Return (X, Y) of the center of cell containing provided text 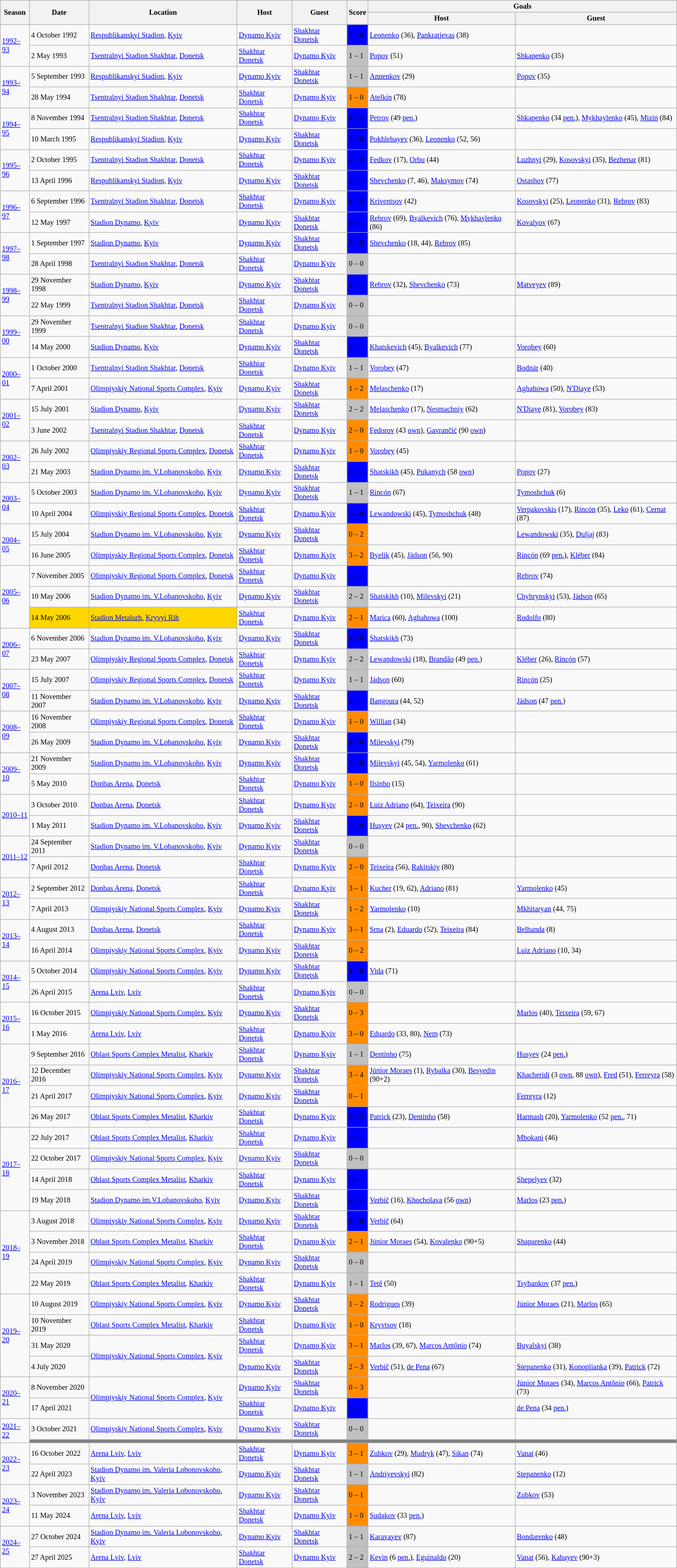
Tsyhankov (37 pen.) (596, 1283)
Milevskyi (79) (441, 742)
11 November 2007 (59, 701)
1 September 1997 (59, 243)
Shkapenko (35) (596, 56)
1994–95 (15, 128)
10 May 2006 (59, 597)
Petrov (49 pen.) (441, 118)
Husyev (24 pen.) (596, 1054)
2021–22 (15, 1431)
Verpakovskis (17), Rincón (35), Leko (61), Cernat (87) (596, 514)
2011–12 (15, 857)
2022–23 (15, 1464)
Season (15, 12)
Fedkov (17), Orbu (44) (441, 160)
Khatskevich (45), Byalkevich (77) (441, 347)
Khacheridi (3 own, 88 own), Fred (51), Ferreyra (58) (596, 1075)
Verbič (51), de Pena (67) (441, 1367)
7 April 2012 (59, 867)
Melaschenko (17) (441, 389)
Shkapenko (34 pen.), Mykhaylenko (45), Mizin (84) (596, 118)
7 April 2001 (59, 389)
7 November 2005 (59, 576)
Vanat (46) (596, 1453)
2 October 1995 (59, 160)
Rodrigues (39) (441, 1304)
3 – 4 (357, 1075)
Kriventsov (42) (441, 201)
Byelik (45), Jádson (56, 90) (441, 555)
10 April 2004 (59, 514)
2 September 2012 (59, 888)
26 July 2002 (59, 451)
Milevskyi (45, 54), Yarmolenko (61) (441, 763)
26 May 2009 (59, 742)
12 May 1997 (59, 222)
2012–13 (15, 899)
2006–07 (15, 649)
Shepelyev (32) (596, 1179)
Vida (71) (441, 971)
Goals (522, 6)
Popov (27) (596, 472)
8 November 1994 (59, 118)
10 August 2019 (59, 1304)
12 December 2016 (59, 1075)
22 May 1999 (59, 305)
1 May 2011 (59, 826)
9 September 2016 (59, 1054)
2004–05 (15, 544)
29 November 1999 (59, 326)
10 November 2019 (59, 1325)
Leonenko (36), Pankratjevas (38) (441, 35)
2016–17 (15, 1086)
22 April 2023 (59, 1474)
Pokhlebayev (36), Leonenko (52, 56) (441, 139)
Husyev (24 pen., 90), Shevchenko (62) (441, 826)
Júnior Moraes (21), Marlos (65) (596, 1304)
2000–01 (15, 378)
Shevchenko (7, 46), Maksymov (74) (441, 180)
Harmash (20), Yarmolenko (52 pen., 71) (596, 1117)
2005–06 (15, 597)
28 May 1994 (59, 97)
1998–99 (15, 295)
1 May 2016 (59, 1034)
2003–04 (15, 503)
Marlos (23 pen.) (596, 1200)
2007–08 (15, 690)
3 November 2018 (59, 1242)
2023–24 (15, 1505)
16 November 2008 (59, 721)
Kryvtsov (18) (441, 1325)
2010–11 (15, 815)
16 April 2014 (59, 951)
2 May 1993 (59, 56)
N'Diaye (81), Vorobey (83) (596, 409)
Srna (2), Eduardo (52), Teixeira (84) (441, 930)
Jádson (47 pen.) (596, 701)
Luzhnyi (29), Kosovskyi (35), Bezhenar (81) (596, 160)
5 October 2014 (59, 971)
Willian (34) (441, 721)
2009–10 (15, 774)
Score (357, 12)
2008–09 (15, 732)
Kucher (19, 62), Adriano (81) (441, 888)
5 May 2010 (59, 784)
Rebrov (69), Byalkevich (76), Mykhaylenko (86) (441, 222)
Verbič (16), Khocholava (56 own) (441, 1200)
4 October 1992 (59, 35)
2018–19 (15, 1252)
Shaparenko (44) (596, 1242)
3 October 2021 (59, 1429)
Eduardo (33, 80), Nem (73) (441, 1034)
Tymoshchuk (6) (596, 493)
Karavayev (87) (441, 1537)
Atelkin (78) (441, 97)
Stepanenko (12) (596, 1474)
13 April 1996 (59, 180)
Rebrov (74) (596, 576)
Luiz Adriano (10, 34) (596, 951)
26 May 2017 (59, 1117)
Kovalyov (67) (596, 222)
21 April 2017 (59, 1096)
3 August 2018 (59, 1221)
1996–97 (15, 211)
5 October 2003 (59, 493)
10 March 1995 (59, 139)
15 July 2001 (59, 409)
de Pena (34 pen.) (596, 1408)
1999–00 (15, 336)
Aghahowa (50), N'Diaye (53) (596, 389)
Mkhitaryan (44, 75) (596, 909)
8 November 2020 (59, 1387)
29 November 1998 (59, 285)
17 April 2021 (59, 1408)
Kosovskyi (25), Leonenko (31), Rebrov (83) (596, 201)
2024–25 (15, 1547)
Vorobey (47) (441, 368)
Rodolfo (80) (596, 617)
Shatskikh (10), Milevskyi (21) (441, 597)
28 April 1998 (59, 264)
Popov (51) (441, 56)
1995–96 (15, 170)
Vorobey (45) (441, 451)
6 September 1996 (59, 201)
2013–14 (15, 940)
3 October 2010 (59, 805)
Ilsinho (15) (441, 784)
Mbokani (46) (596, 1137)
Zubkov (29), Mudryk (47), Sikan (74) (441, 1453)
Yarmolenko (10) (441, 909)
16 October 2015 (59, 1013)
Popov (35) (596, 77)
22 May 2019 (59, 1283)
Annenkov (29) (441, 77)
2002–03 (15, 461)
Marlos (40), Teixeira (59, 67) (596, 1013)
24 September 2011 (59, 846)
Bondarenko (48) (596, 1537)
27 October 2024 (59, 1537)
Chyhrynskyi (53), Jádson (65) (596, 597)
4 August 2013 (59, 930)
21 November 2009 (59, 763)
Jádson (60) (441, 680)
Stepanenko (31), Konoplianka (39), Patrick (72) (596, 1367)
14 May 2006 (59, 617)
Teixeira (56), Rakitskiy (80) (441, 867)
Date (59, 12)
1997–98 (15, 253)
16 October 2022 (59, 1453)
Marlos (39, 67), Marcos Antônio (74) (441, 1346)
Fedorov (43 own), Gavrančić (90 own) (441, 430)
22 October 2017 (59, 1158)
Vanat (56), Kabayev (90+3) (596, 1557)
2014–15 (15, 982)
Stadion Dynamo im.V.Lobanovskoho, Kyiv (163, 1200)
Luiz Adriano (64), Teixeira (90) (441, 805)
Rebrov (32), Shevchenko (73) (441, 285)
Shevchenko (18, 44), Rebrov (85) (441, 243)
3 November 2023 (59, 1495)
15 July 2007 (59, 680)
Lewandowski (35), Duljaj (83) (596, 534)
Location (163, 12)
3 June 2002 (59, 430)
Lewandowski (45), Tymoshchuk (48) (441, 514)
2017–18 (15, 1169)
Rincón (67) (441, 493)
Júnior Moraes (1), Rybalka (30), Besyedin (90+2) (441, 1075)
Dentinho (75) (441, 1054)
5 September 1993 (59, 77)
Belhanda (8) (596, 930)
1992–93 (15, 45)
16 June 2005 (59, 555)
Yarmolenko (45) (596, 888)
Buyalskyi (38) (596, 1346)
Ostashov (77) (596, 180)
Stadion Metalurh, Kryvyi Rih (163, 617)
Bangoura (44, 52) (441, 701)
Sudakov (33 pen.) (441, 1516)
3 – 2 (357, 555)
21 May 2003 (59, 472)
6 November 2006 (59, 638)
14 May 2000 (59, 347)
1 October 2000 (59, 368)
27 April 2025 (59, 1557)
31 May 2020 (59, 1346)
1993–94 (15, 87)
Júnior Moraes (34), Marcos Antônio (66), Patrick (73) (596, 1387)
Shatskikh (73) (441, 638)
2001–02 (15, 419)
23 May 2007 (59, 659)
Bodnár (40) (596, 368)
Andriyevskyi (82) (441, 1474)
Patrick (23), Dentinho (58) (441, 1117)
Ferreyra (12) (596, 1096)
2015–16 (15, 1023)
11 May 2024 (59, 1516)
22 July 2017 (59, 1137)
Matveyev (89) (596, 285)
2020–21 (15, 1397)
Shatskikh (45), Pukanych (58 own) (441, 472)
Vorobey (60) (596, 347)
2 – 4 (357, 514)
14 April 2018 (59, 1179)
Marica (60), Aghahowa (100) (441, 617)
Verbič (64) (441, 1221)
Kevin (6 pen.), Eguinaldo (20) (441, 1557)
19 May 2018 (59, 1200)
Rincón (25) (596, 680)
Júnior Moraes (54), Kovalenko (90+5) (441, 1242)
24 April 2019 (59, 1262)
26 April 2015 (59, 992)
2019–20 (15, 1335)
Zubkov (53) (596, 1495)
Melaschenko (17), Nesmachniy (62) (441, 409)
Tetê (50) (441, 1283)
15 July 2004 (59, 534)
4 July 2020 (59, 1367)
Kléber (26), Rincón (57) (596, 659)
Lewandowski (18), Brandão (49 pen.) (441, 659)
Rincón (69 pen.), Kléber (84) (596, 555)
7 April 2013 (59, 909)
